Pinpoint the cell where the given text exists, returning its (x, y) midpoint coordinate. 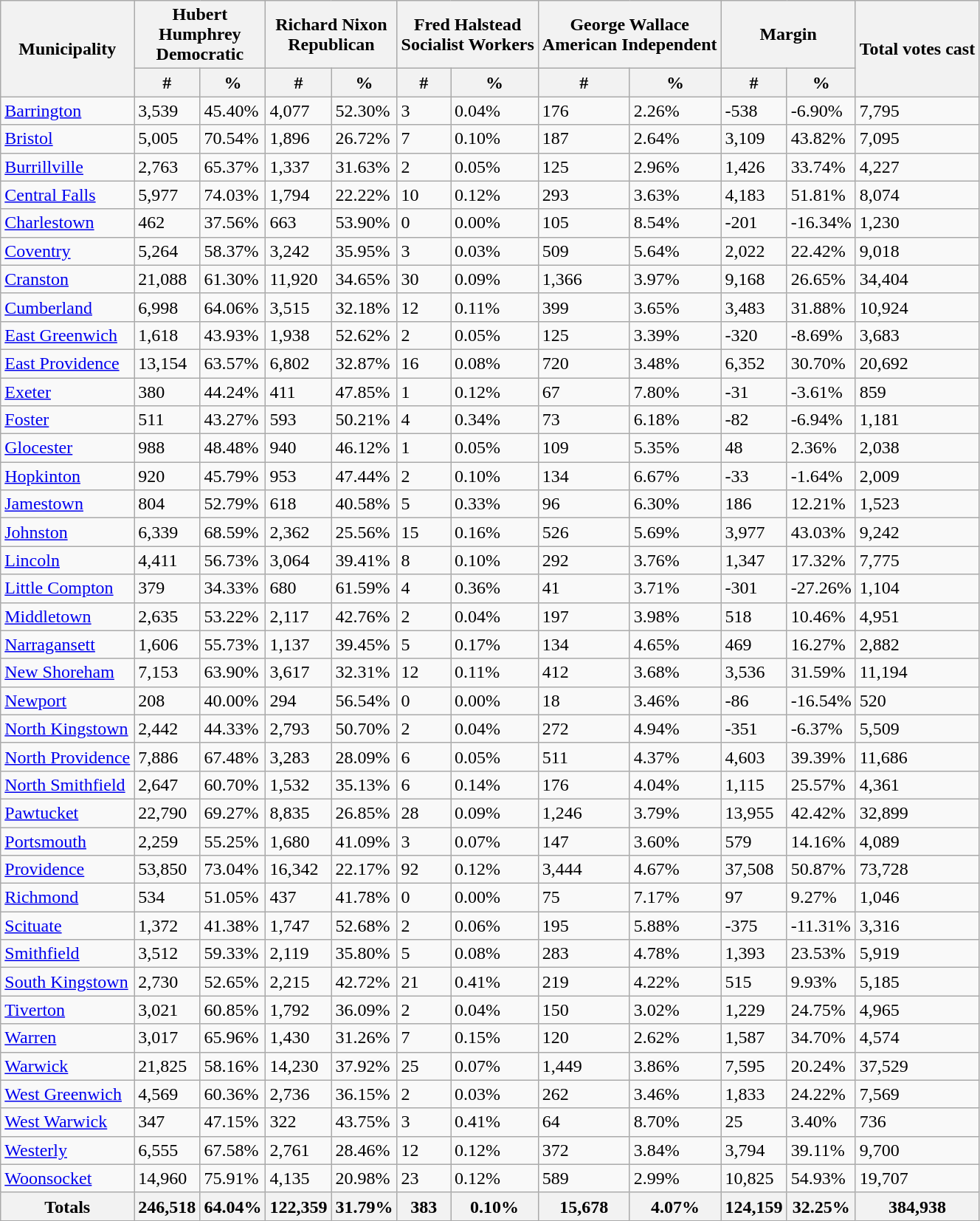
52.68% (365, 926)
24.22% (821, 1094)
380 (167, 392)
9.93% (821, 982)
2,736 (298, 1094)
22.42% (821, 251)
Pawtucket (68, 813)
East Providence (68, 363)
34.33% (233, 588)
61.59% (365, 588)
7,569 (917, 1094)
1,606 (167, 644)
23 (424, 1178)
13,955 (754, 813)
5.64% (675, 251)
534 (167, 898)
17.32% (821, 560)
589 (584, 1178)
43.93% (233, 335)
105 (584, 223)
Richard NixonRepublican (331, 35)
-6.37% (821, 729)
109 (584, 448)
4,183 (754, 195)
1,587 (754, 1038)
4.65% (675, 644)
-27.26% (821, 588)
2,259 (167, 841)
322 (298, 1122)
940 (298, 448)
2,119 (298, 954)
4.37% (675, 757)
8,835 (298, 813)
6,802 (298, 363)
3,109 (754, 139)
0.33% (494, 504)
73,728 (917, 870)
2.36% (821, 448)
5,509 (917, 729)
372 (584, 1150)
31.79% (365, 1206)
-86 (754, 701)
2,215 (298, 982)
East Greenwich (68, 335)
22.22% (365, 195)
347 (167, 1122)
618 (298, 504)
16 (424, 363)
67.58% (233, 1150)
75.91% (233, 1178)
-351 (754, 729)
58.37% (233, 251)
988 (167, 448)
58.16% (233, 1066)
37,508 (754, 870)
64.04% (233, 1206)
14.16% (821, 841)
73 (584, 420)
6.67% (675, 476)
0.34% (494, 420)
26.72% (365, 139)
7.17% (675, 898)
3,017 (167, 1038)
1,115 (754, 785)
16,342 (298, 870)
43.03% (821, 532)
3,617 (298, 673)
Cranston (68, 279)
9.27% (821, 898)
Providence (68, 870)
35.95% (365, 251)
462 (167, 223)
0.14% (494, 785)
Margin (788, 35)
6,998 (167, 307)
41.78% (365, 898)
11,920 (298, 279)
20.24% (821, 1066)
53.90% (365, 223)
34,404 (917, 279)
42.72% (365, 982)
68.59% (233, 532)
35.13% (365, 785)
31.26% (365, 1038)
6,352 (754, 363)
1,523 (917, 504)
18 (584, 701)
1,747 (298, 926)
-11.31% (821, 926)
19,707 (917, 1178)
Charlestown (68, 223)
4.78% (675, 954)
67 (584, 392)
96 (584, 504)
32.18% (365, 307)
HubertHumphreyDemocratic (200, 35)
40.58% (365, 504)
-201 (754, 223)
219 (584, 982)
3.76% (675, 560)
Burrillville (68, 167)
5.69% (675, 532)
283 (584, 954)
North Kingstown (68, 729)
11,194 (917, 673)
45.40% (233, 111)
1,337 (298, 167)
120 (584, 1038)
2.96% (675, 167)
4,603 (754, 757)
23.53% (821, 954)
8 (424, 560)
16.27% (821, 644)
4,951 (917, 616)
28 (424, 813)
-6.90% (821, 111)
3,064 (298, 560)
294 (298, 701)
41.38% (233, 926)
1,104 (917, 588)
-301 (754, 588)
47.44% (365, 476)
3,515 (298, 307)
Coventry (68, 251)
197 (584, 616)
4,361 (917, 785)
53.22% (233, 616)
953 (298, 476)
Richmond (68, 898)
1,430 (298, 1038)
509 (584, 251)
3,683 (917, 335)
859 (917, 392)
37.92% (365, 1066)
3,483 (754, 307)
526 (584, 532)
44.33% (233, 729)
37.56% (233, 223)
7,595 (754, 1066)
53,850 (167, 870)
4,411 (167, 560)
34.70% (821, 1038)
2,647 (167, 785)
Central Falls (68, 195)
Woonsocket (68, 1178)
1,347 (754, 560)
4,077 (298, 111)
15,678 (584, 1206)
9,018 (917, 251)
1,426 (754, 167)
6.18% (675, 420)
0.06% (494, 926)
3,444 (584, 870)
-3.61% (821, 392)
54.93% (821, 1178)
28.09% (365, 757)
25.57% (821, 785)
Total votes cast (917, 49)
1,792 (298, 1010)
-375 (754, 926)
2.99% (675, 1178)
30.70% (821, 363)
Middletown (68, 616)
12.21% (821, 504)
1,137 (298, 644)
2.26% (675, 111)
45.79% (233, 476)
42.42% (821, 813)
Exeter (68, 392)
1,246 (584, 813)
59.33% (233, 954)
272 (584, 729)
9,168 (754, 279)
-16.54% (821, 701)
28.46% (365, 1150)
3,242 (298, 251)
43.82% (821, 139)
1,833 (754, 1094)
55.73% (233, 644)
43.75% (365, 1122)
-33 (754, 476)
Cumberland (68, 307)
64.06% (233, 307)
3.48% (675, 363)
Smithfield (68, 954)
52.30% (365, 111)
-82 (754, 420)
1,449 (584, 1066)
4,569 (167, 1094)
52.65% (233, 982)
2,761 (298, 1150)
6.30% (675, 504)
60.85% (233, 1010)
469 (754, 644)
-6.94% (821, 420)
5.88% (675, 926)
21,825 (167, 1066)
39.39% (821, 757)
383 (424, 1206)
2,038 (917, 448)
Barrington (68, 111)
Scituate (68, 926)
34.65% (365, 279)
411 (298, 392)
Little Compton (68, 588)
97 (754, 898)
150 (584, 1010)
50.87% (821, 870)
5,977 (167, 195)
4,135 (298, 1178)
3,977 (754, 532)
14,230 (298, 1066)
47.85% (365, 392)
0.16% (494, 532)
124,159 (754, 1206)
2,362 (298, 532)
46.12% (365, 448)
186 (754, 504)
9,242 (917, 532)
42.76% (365, 616)
52.79% (233, 504)
-8.69% (821, 335)
3,539 (167, 111)
8.54% (675, 223)
3.63% (675, 195)
Tiverton (68, 1010)
7,795 (917, 111)
55.25% (233, 841)
New Shoreham (68, 673)
56.54% (365, 701)
32,899 (917, 813)
7,095 (917, 139)
5,185 (917, 982)
74.03% (233, 195)
56.73% (233, 560)
122,359 (298, 1206)
Portsmouth (68, 841)
0.15% (494, 1038)
10,924 (917, 307)
13,154 (167, 363)
7,775 (917, 560)
680 (298, 588)
4.94% (675, 729)
47.15% (233, 1122)
26.85% (365, 813)
64 (584, 1122)
3,021 (167, 1010)
51.81% (821, 195)
3.71% (675, 588)
2,793 (298, 729)
1,680 (298, 841)
39.11% (821, 1150)
11,686 (917, 757)
Glocester (68, 448)
61.30% (233, 279)
24.75% (821, 1010)
384,938 (917, 1206)
0.36% (494, 588)
32.87% (365, 363)
22,790 (167, 813)
60.36% (233, 1094)
West Warwick (68, 1122)
3.86% (675, 1066)
36.09% (365, 1010)
Jamestown (68, 504)
Municipality (68, 49)
North Providence (68, 757)
4.22% (675, 982)
437 (298, 898)
Fred HalsteadSocialist Workers (468, 35)
15 (424, 532)
593 (298, 420)
3.84% (675, 1150)
2,009 (917, 476)
147 (584, 841)
-538 (754, 111)
69.27% (233, 813)
22.17% (365, 870)
50.21% (365, 420)
32.31% (365, 673)
2,117 (298, 616)
720 (584, 363)
4,965 (917, 1010)
3.68% (675, 673)
10,825 (754, 1178)
Johnston (68, 532)
195 (584, 926)
75 (584, 898)
4,089 (917, 841)
Warren (68, 1038)
30 (424, 279)
40.00% (233, 701)
43.27% (233, 420)
2,882 (917, 644)
48.48% (233, 448)
1,229 (754, 1010)
North Smithfield (68, 785)
Totals (68, 1206)
6,339 (167, 532)
60.70% (233, 785)
1,794 (298, 195)
14,960 (167, 1178)
52.62% (365, 335)
515 (754, 982)
10.46% (821, 616)
4.04% (675, 785)
Warwick (68, 1066)
804 (167, 504)
3,794 (754, 1150)
187 (584, 139)
1,618 (167, 335)
65.37% (233, 167)
3.60% (675, 841)
39.45% (365, 644)
3,283 (298, 757)
579 (754, 841)
Bristol (68, 139)
67.48% (233, 757)
3,316 (917, 926)
10 (424, 195)
2,730 (167, 982)
41.09% (365, 841)
West Greenwich (68, 1094)
8.70% (675, 1122)
1,532 (298, 785)
399 (584, 307)
44.24% (233, 392)
3.40% (821, 1122)
1,938 (298, 335)
-16.34% (821, 223)
51.05% (233, 898)
3.02% (675, 1010)
65.96% (233, 1038)
920 (167, 476)
412 (584, 673)
4.07% (675, 1206)
4,227 (917, 167)
262 (584, 1094)
5.35% (675, 448)
3.65% (675, 307)
33.74% (821, 167)
520 (917, 701)
South Kingstown (68, 982)
1,181 (917, 420)
2.62% (675, 1038)
379 (167, 588)
7.80% (675, 392)
Newport (68, 701)
Foster (68, 420)
663 (298, 223)
50.70% (365, 729)
736 (917, 1122)
2,763 (167, 167)
208 (167, 701)
-1.64% (821, 476)
-31 (754, 392)
32.25% (821, 1206)
70.54% (233, 139)
20.98% (365, 1178)
63.57% (233, 363)
Narragansett (68, 644)
4,574 (917, 1038)
41 (584, 588)
518 (754, 616)
31.88% (821, 307)
-320 (754, 335)
3.98% (675, 616)
5,919 (917, 954)
Hopkinton (68, 476)
20,692 (917, 363)
1,372 (167, 926)
292 (584, 560)
293 (584, 195)
7,886 (167, 757)
35.80% (365, 954)
George WallaceAmerican Independent (629, 35)
92 (424, 870)
31.63% (365, 167)
0.17% (494, 644)
1,230 (917, 223)
21,088 (167, 279)
1,046 (917, 898)
Westerly (68, 1150)
3.79% (675, 813)
5,264 (167, 251)
26.65% (821, 279)
2,022 (754, 251)
2,442 (167, 729)
246,518 (167, 1206)
37,529 (917, 1066)
4.67% (675, 870)
3.97% (675, 279)
73.04% (233, 870)
1,366 (584, 279)
7,153 (167, 673)
63.90% (233, 673)
39.41% (365, 560)
36.15% (365, 1094)
3,512 (167, 954)
48 (754, 448)
8,074 (917, 195)
21 (424, 982)
2,635 (167, 616)
9,700 (917, 1150)
2.64% (675, 139)
3.39% (675, 335)
1,896 (298, 139)
Lincoln (68, 560)
1,393 (754, 954)
31.59% (821, 673)
6,555 (167, 1150)
3,536 (754, 673)
5,005 (167, 139)
25.56% (365, 532)
